Provide the [X, Y] coordinate of the cell's center where the given text is located.  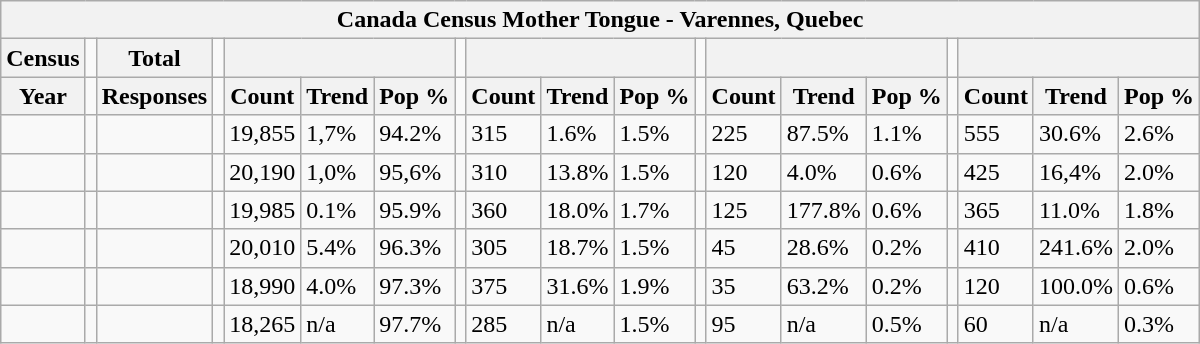
310 [504, 172]
0.3% [1158, 324]
31.6% [578, 286]
18.7% [578, 248]
360 [504, 210]
95.9% [414, 210]
Canada Census Mother Tongue - Varennes, Quebec [600, 20]
97.3% [414, 286]
125 [744, 210]
0.1% [338, 210]
96.3% [414, 248]
315 [504, 134]
555 [996, 134]
28.6% [824, 248]
1.8% [1158, 210]
5.4% [338, 248]
94.2% [414, 134]
Census [43, 58]
63.2% [824, 286]
45 [744, 248]
225 [744, 134]
285 [504, 324]
87.5% [824, 134]
375 [504, 286]
16,4% [1076, 172]
365 [996, 210]
20,190 [262, 172]
35 [744, 286]
1.1% [906, 134]
95,6% [414, 172]
1.6% [578, 134]
18,990 [262, 286]
30.6% [1076, 134]
19,985 [262, 210]
100.0% [1076, 286]
18,265 [262, 324]
1.9% [654, 286]
177.8% [824, 210]
0.5% [906, 324]
19,855 [262, 134]
1,0% [338, 172]
1.7% [654, 210]
13.8% [578, 172]
241.6% [1076, 248]
18.0% [578, 210]
2.6% [1158, 134]
1,7% [338, 134]
305 [504, 248]
11.0% [1076, 210]
20,010 [262, 248]
Year [43, 96]
425 [996, 172]
97.7% [414, 324]
Responses [154, 96]
Total [154, 58]
410 [996, 248]
60 [996, 324]
95 [744, 324]
